Provide the [X, Y] coordinate of the cell's center where the given text is located.  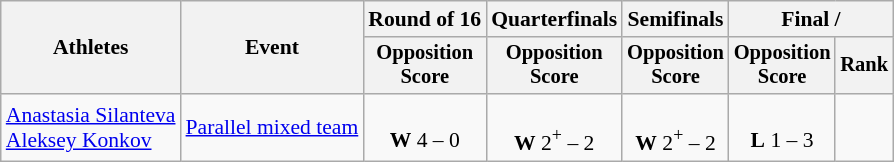
W 4 – 0 [424, 128]
Final / [811, 19]
Athletes [91, 48]
Quarterfinals [554, 19]
Semifinals [676, 19]
Event [272, 48]
Rank [864, 66]
Parallel mixed team [272, 128]
Anastasia SilantevaAleksey Konkov [91, 128]
L 1 – 3 [782, 128]
Round of 16 [424, 19]
